Scan for the cell matching the given text and deliver its (X, Y) coordinate at center. 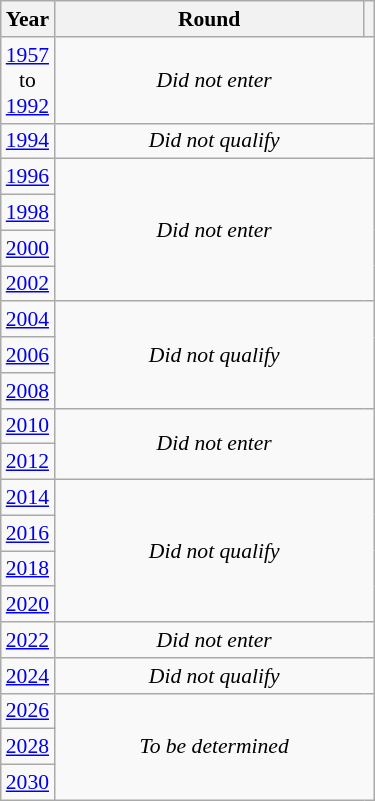
2002 (28, 284)
2008 (28, 391)
2018 (28, 569)
1996 (28, 177)
To be determined (214, 746)
1957to1992 (28, 80)
2006 (28, 355)
2010 (28, 426)
2000 (28, 248)
1998 (28, 213)
2016 (28, 533)
2030 (28, 783)
2024 (28, 676)
2020 (28, 605)
2028 (28, 747)
Year (28, 19)
2014 (28, 498)
1994 (28, 141)
2004 (28, 320)
2026 (28, 711)
2012 (28, 462)
Round (209, 19)
2022 (28, 640)
